Locate the cell with the specified text and output its (X, Y) center coordinate. 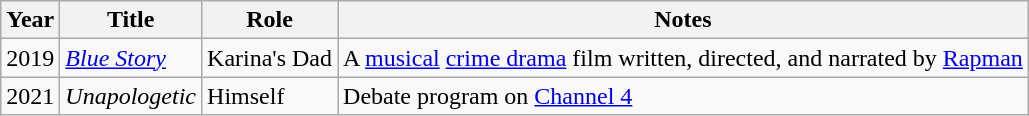
Title (131, 20)
A musical crime drama film written, directed, and narrated by Rapman (684, 58)
2021 (30, 96)
Year (30, 20)
2019 (30, 58)
Notes (684, 20)
Himself (270, 96)
Karina's Dad (270, 58)
Debate program on Channel 4 (684, 96)
Role (270, 20)
Blue Story (131, 58)
Unapologetic (131, 96)
